Identify which cell holds the provided text, then report its (x, y) central coordinate. 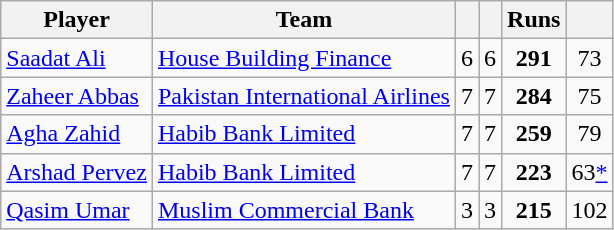
Saadat Ali (77, 58)
63* (590, 172)
75 (590, 96)
Arshad Pervez (77, 172)
Runs (534, 20)
Player (77, 20)
79 (590, 134)
223 (534, 172)
291 (534, 58)
215 (534, 210)
Pakistan International Airlines (304, 96)
Team (304, 20)
Qasim Umar (77, 210)
284 (534, 96)
102 (590, 210)
Muslim Commercial Bank (304, 210)
73 (590, 58)
Agha Zahid (77, 134)
Zaheer Abbas (77, 96)
259 (534, 134)
House Building Finance (304, 58)
